Locate the cell with the specified text and output its (x, y) center coordinate. 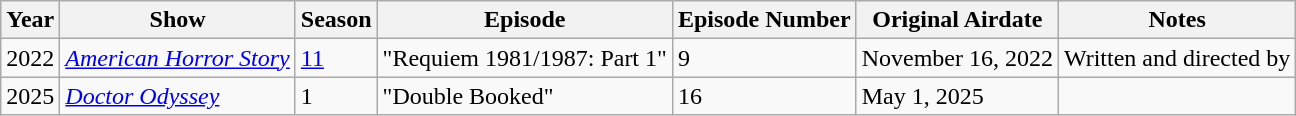
Notes (1176, 20)
American Horror Story (178, 58)
9 (764, 58)
Doctor Odyssey (178, 96)
Show (178, 20)
2025 (30, 96)
"Double Booked" (524, 96)
May 1, 2025 (957, 96)
"Requiem 1981/1987: Part 1" (524, 58)
Season (336, 20)
Episode Number (764, 20)
2022 (30, 58)
16 (764, 96)
1 (336, 96)
Written and directed by (1176, 58)
Original Airdate (957, 20)
November 16, 2022 (957, 58)
Year (30, 20)
Episode (524, 20)
11 (336, 58)
